Scan for the cell matching the given text and deliver its [X, Y] coordinate at center. 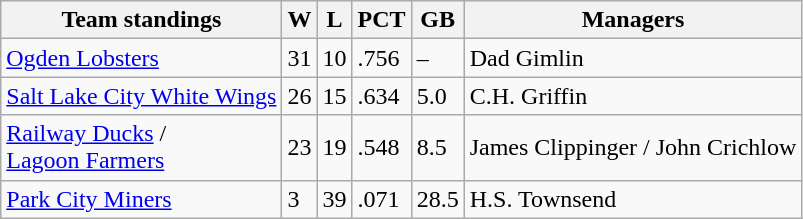
Managers [633, 20]
31 [300, 58]
GB [438, 20]
3 [300, 199]
.756 [382, 58]
Park City Miners [142, 199]
Dad Gimlin [633, 58]
26 [300, 96]
19 [334, 148]
Railway Ducks / Lagoon Farmers [142, 148]
5.0 [438, 96]
L [334, 20]
C.H. Griffin [633, 96]
Team standings [142, 20]
Ogden Lobsters [142, 58]
39 [334, 199]
28.5 [438, 199]
10 [334, 58]
– [438, 58]
PCT [382, 20]
James Clippinger / John Crichlow [633, 148]
W [300, 20]
Salt Lake City White Wings [142, 96]
23 [300, 148]
15 [334, 96]
.634 [382, 96]
H.S. Townsend [633, 199]
.548 [382, 148]
8.5 [438, 148]
.071 [382, 199]
